Provide the [x, y] coordinate of the cell's center where the given text is located.  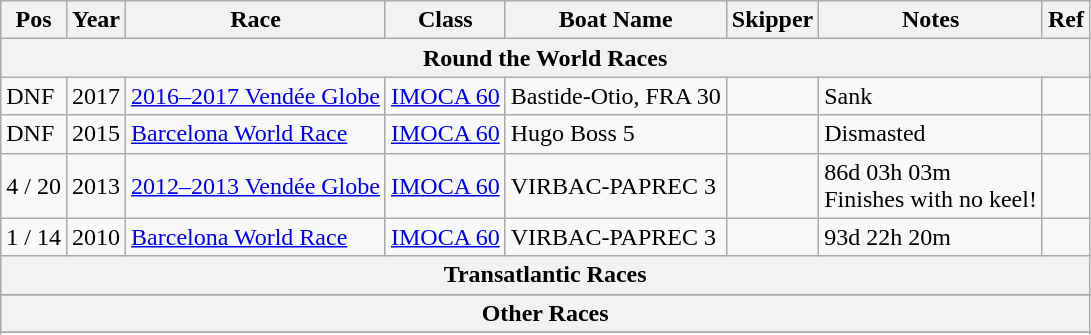
Transatlantic Races [546, 275]
2010 [96, 237]
Pos [34, 20]
Ref [1066, 20]
Skipper [772, 20]
Dismasted [931, 134]
86d 03h 03mFinishes with no keel! [931, 186]
Year [96, 20]
Boat Name [616, 20]
Bastide-Otio, FRA 30 [616, 96]
93d 22h 20m [931, 237]
Notes [931, 20]
Hugo Boss 5 [616, 134]
2012–2013 Vendée Globe [256, 186]
1 / 14 [34, 237]
Other Races [546, 313]
2015 [96, 134]
Sank [931, 96]
Round the World Races [546, 58]
Race [256, 20]
Class [445, 20]
2016–2017 Vendée Globe [256, 96]
2013 [96, 186]
2017 [96, 96]
4 / 20 [34, 186]
